Pinpoint the cell where the given text exists, returning its (x, y) midpoint coordinate. 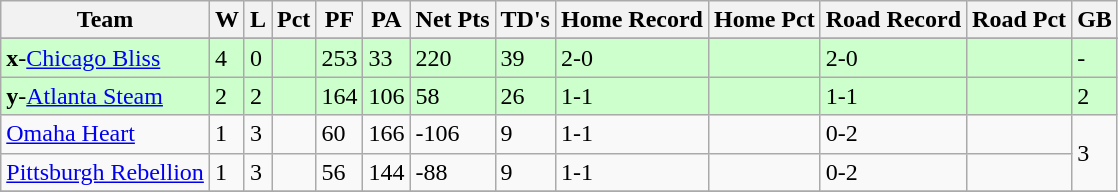
106 (386, 96)
60 (340, 134)
Home Pct (764, 20)
Home Record (632, 20)
-106 (452, 134)
-88 (452, 172)
33 (386, 58)
144 (386, 172)
Pct (294, 20)
56 (340, 172)
PF (340, 20)
GB (1095, 20)
0 (258, 58)
Omaha Heart (106, 134)
Pittsburgh Rebellion (106, 172)
26 (525, 96)
39 (525, 58)
58 (452, 96)
- (1095, 58)
x-Chicago Bliss (106, 58)
164 (340, 96)
Road Pct (1020, 20)
Team (106, 20)
L (258, 20)
PA (386, 20)
W (226, 20)
253 (340, 58)
4 (226, 58)
Net Pts (452, 20)
166 (386, 134)
Road Record (893, 20)
TD's (525, 20)
y-Atlanta Steam (106, 96)
220 (452, 58)
